Scan for the cell matching the given text and deliver its (X, Y) coordinate at center. 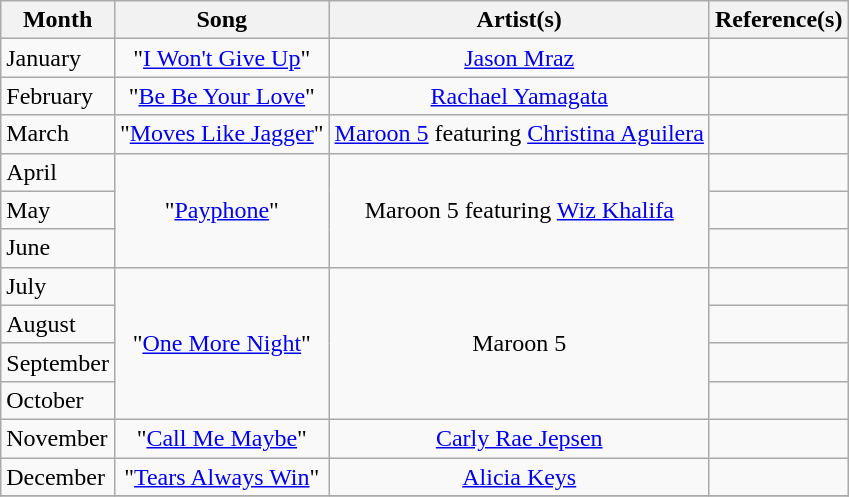
Jason Mraz (519, 58)
November (58, 438)
"Payphone" (222, 210)
June (58, 248)
Maroon 5 (519, 343)
December (58, 477)
September (58, 362)
"One More Night" (222, 343)
May (58, 210)
"Moves Like Jagger" (222, 134)
Artist(s) (519, 20)
Carly Rae Jepsen (519, 438)
Rachael Yamagata (519, 96)
Month (58, 20)
July (58, 286)
Maroon 5 featuring Wiz Khalifa (519, 210)
"Tears Always Win" (222, 477)
Maroon 5 featuring Christina Aguilera (519, 134)
Alicia Keys (519, 477)
"I Won't Give Up" (222, 58)
February (58, 96)
January (58, 58)
August (58, 324)
Song (222, 20)
October (58, 400)
"Be Be Your Love" (222, 96)
Reference(s) (778, 20)
April (58, 172)
"Call Me Maybe" (222, 438)
March (58, 134)
